Return the [X, Y] coordinate for the center point of the cell that contains the specified text.  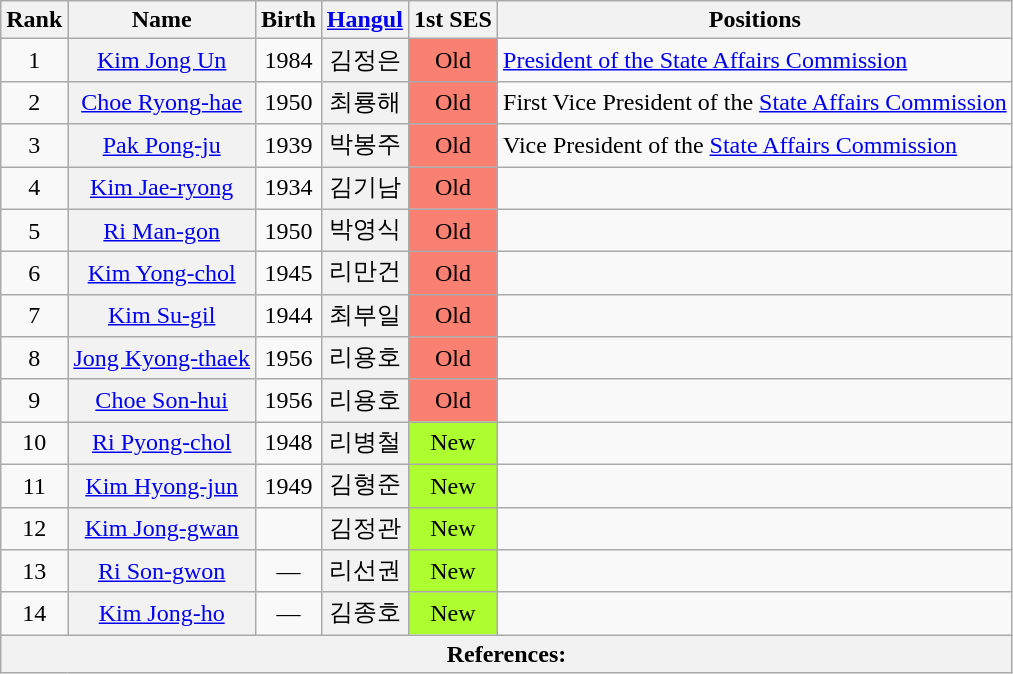
2 [34, 102]
Kim Su-gil [162, 316]
14 [34, 614]
1945 [289, 274]
Ri Pyong-chol [162, 444]
박봉주 [364, 146]
1934 [289, 188]
Rank [34, 20]
최부일 [364, 316]
First Vice President of the State Affairs Commission [756, 102]
Jong Kyong-thaek [162, 358]
1944 [289, 316]
Positions [756, 20]
김종호 [364, 614]
1948 [289, 444]
12 [34, 528]
리선권 [364, 572]
리만건 [364, 274]
3 [34, 146]
President of the State Affairs Commission [756, 60]
Ri Man-gon [162, 230]
1st SES [452, 20]
Kim Jong Un [162, 60]
박영식 [364, 230]
9 [34, 400]
1949 [289, 486]
Vice President of the State Affairs Commission [756, 146]
6 [34, 274]
Kim Jae-ryong [162, 188]
리병철 [364, 444]
1939 [289, 146]
5 [34, 230]
Name [162, 20]
김형준 [364, 486]
Hangul [364, 20]
1 [34, 60]
Choe Son-hui [162, 400]
8 [34, 358]
References: [506, 654]
13 [34, 572]
Kim Hyong-jun [162, 486]
Ri Son-gwon [162, 572]
Birth [289, 20]
11 [34, 486]
Kim Jong-gwan [162, 528]
1984 [289, 60]
Pak Pong-ju [162, 146]
10 [34, 444]
7 [34, 316]
김정관 [364, 528]
Kim Yong-chol [162, 274]
최룡해 [364, 102]
Kim Jong-ho [162, 614]
김정은 [364, 60]
김기남 [364, 188]
Choe Ryong-hae [162, 102]
4 [34, 188]
